Determine the (X, Y) coordinate at the center of the cell enclosing the given text.  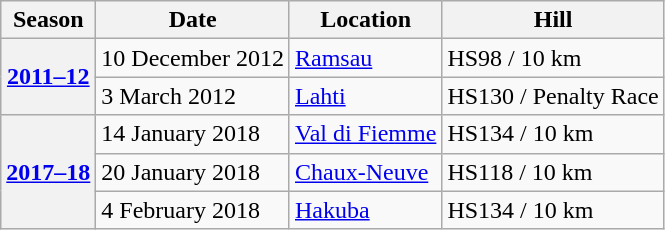
Hill (553, 20)
2011–12 (48, 77)
HS98 / 10 km (553, 58)
3 March 2012 (193, 96)
Season (48, 20)
Val di Fiemme (365, 134)
HS118 / 10 km (553, 172)
Ramsau (365, 58)
2017–18 (48, 172)
Location (365, 20)
Date (193, 20)
4 February 2018 (193, 210)
Hakuba (365, 210)
HS130 / Penalty Race (553, 96)
Chaux-Neuve (365, 172)
Lahti (365, 96)
10 December 2012 (193, 58)
20 January 2018 (193, 172)
14 January 2018 (193, 134)
